Return the [x, y] coordinate for the center point of the cell that contains the specified text.  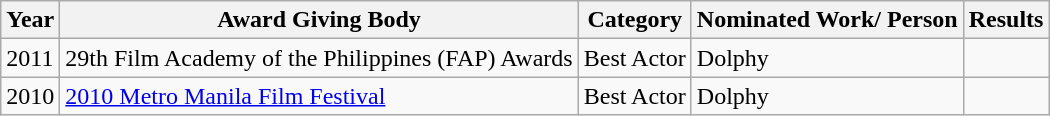
Nominated Work/ Person [827, 20]
2010 [30, 96]
2011 [30, 58]
Category [634, 20]
Award Giving Body [319, 20]
Results [1006, 20]
29th Film Academy of the Philippines (FAP) Awards [319, 58]
Year [30, 20]
2010 Metro Manila Film Festival [319, 96]
